Pinpoint the cell where the given text exists, returning its [x, y] midpoint coordinate. 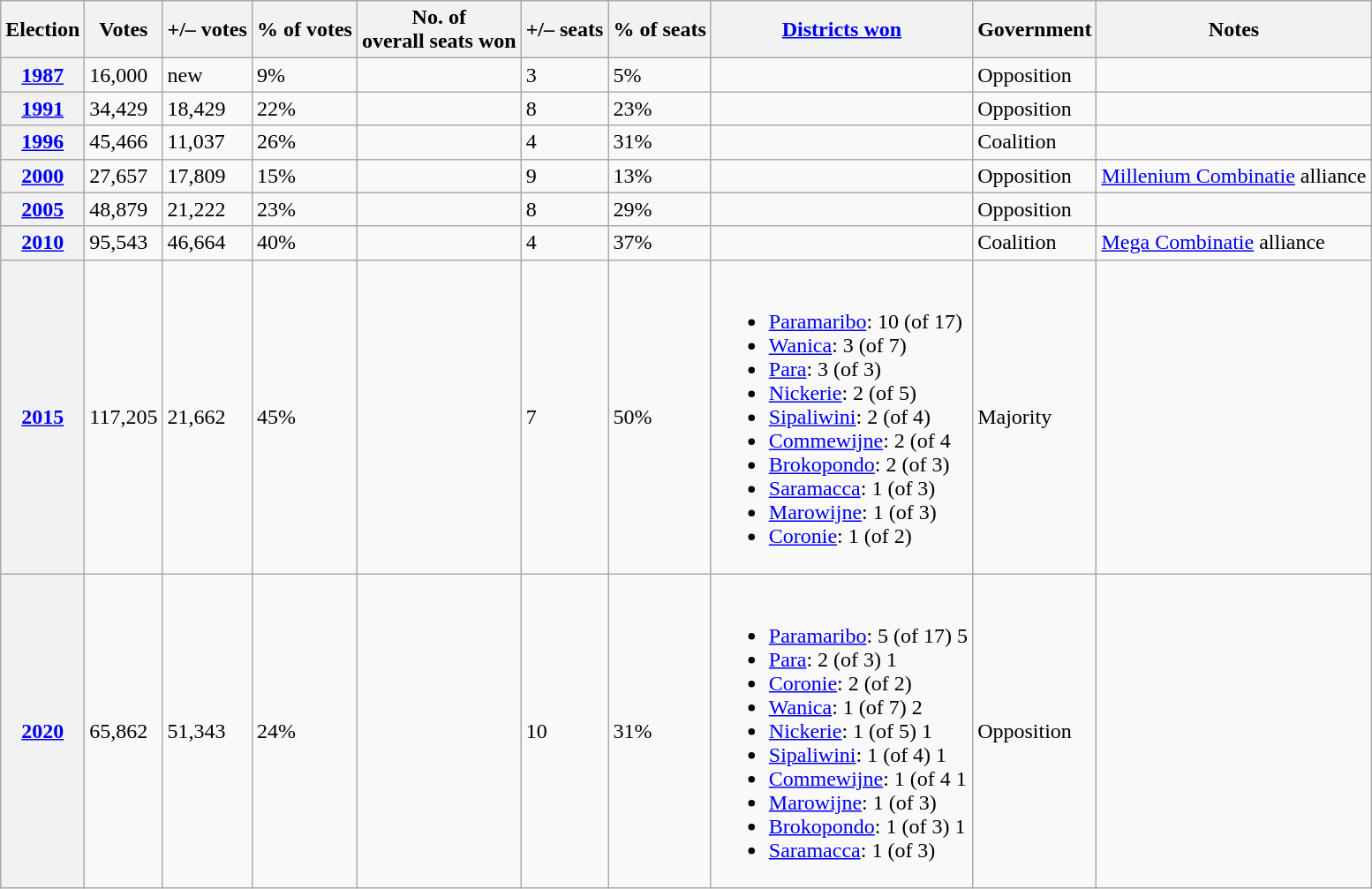
22% [304, 109]
21,662 [207, 417]
37% [660, 243]
Mega Combinatie alliance [1234, 243]
2010 [42, 243]
45,466 [124, 142]
% of seats [660, 30]
10 [565, 731]
5% [660, 75]
Votes [124, 30]
+/– seats [565, 30]
13% [660, 176]
2020 [42, 731]
117,205 [124, 417]
2005 [42, 209]
24% [304, 731]
18,429 [207, 109]
40% [304, 243]
16,000 [124, 75]
26% [304, 142]
50% [660, 417]
No. ofoverall seats won [439, 30]
21,222 [207, 209]
46,664 [207, 243]
+/– votes [207, 30]
Majority [1035, 417]
29% [660, 209]
95,543 [124, 243]
9 [565, 176]
27,657 [124, 176]
45% [304, 417]
48,879 [124, 209]
9% [304, 75]
Notes [1234, 30]
Election [42, 30]
51,343 [207, 731]
Millenium Combinatie alliance [1234, 176]
Government [1035, 30]
11,037 [207, 142]
1996 [42, 142]
new [207, 75]
1991 [42, 109]
2000 [42, 176]
Districts won [841, 30]
3 [565, 75]
1987 [42, 75]
% of votes [304, 30]
65,862 [124, 731]
2015 [42, 417]
15% [304, 176]
34,429 [124, 109]
17,809 [207, 176]
7 [565, 417]
